Scan for the cell matching the given text and deliver its [X, Y] coordinate at center. 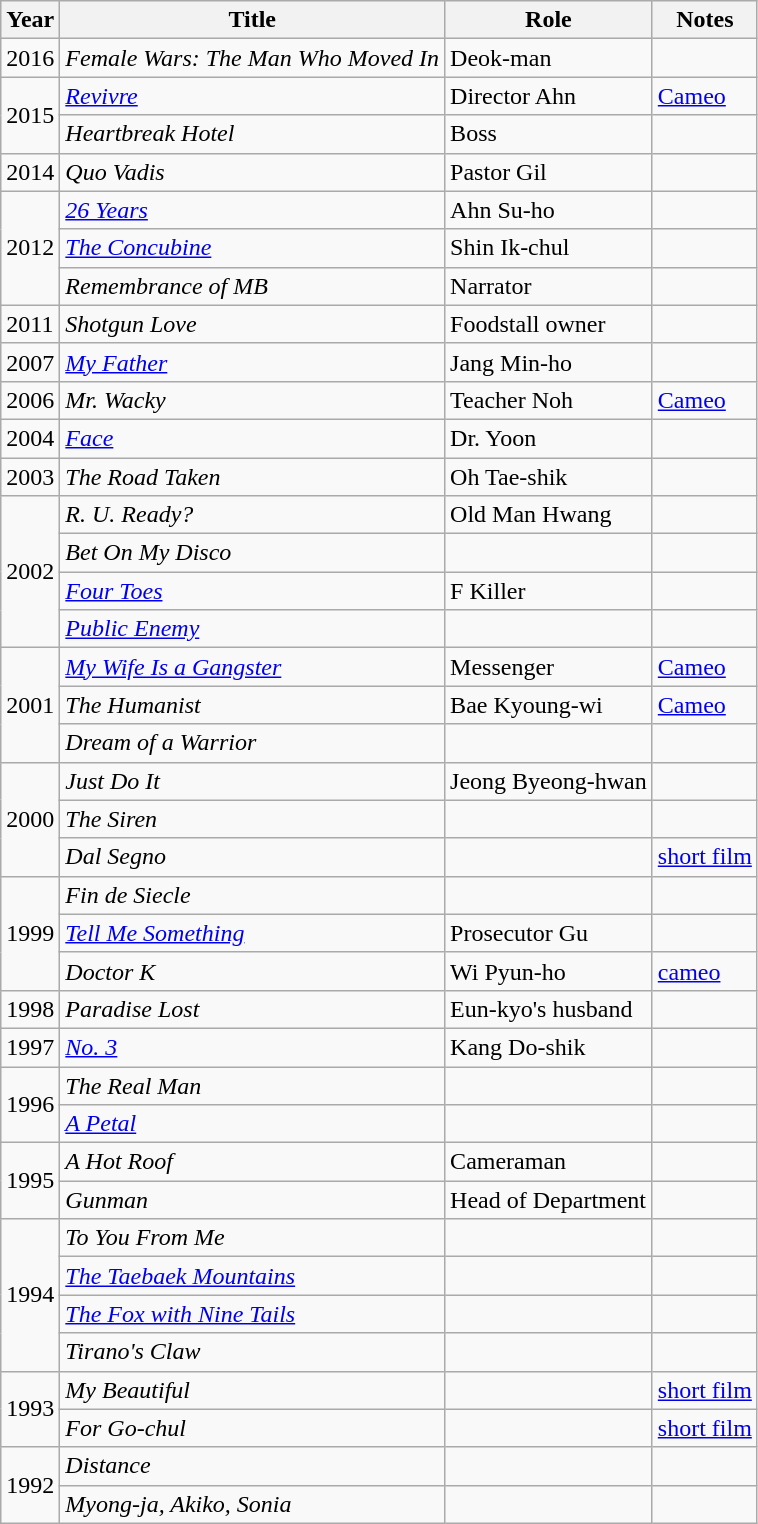
Notes [704, 20]
My Father [252, 362]
Gunman [252, 1200]
Dal Segno [252, 857]
Bet On My Disco [252, 553]
2006 [30, 400]
1999 [30, 933]
2004 [30, 438]
Boss [549, 134]
Wi Pyun-ho [549, 971]
My Wife Is a Gangster [252, 667]
Kang Do-shik [549, 1047]
Pastor Gil [549, 172]
Role [549, 20]
Tirano's Claw [252, 1352]
Face [252, 438]
The Road Taken [252, 477]
Old Man Hwang [549, 515]
2016 [30, 58]
Foodstall owner [549, 324]
1996 [30, 1104]
1997 [30, 1047]
Dr. Yoon [549, 438]
Heartbreak Hotel [252, 134]
Director Ahn [549, 96]
Title [252, 20]
For Go-chul [252, 1428]
Prosecutor Gu [549, 933]
Myong-ja, Akiko, Sonia [252, 1504]
2015 [30, 115]
The Taebaek Mountains [252, 1276]
Head of Department [549, 1200]
Dream of a Warrior [252, 743]
Year [30, 20]
Doctor K [252, 971]
Fin de Siecle [252, 895]
Quo Vadis [252, 172]
Jang Min-ho [549, 362]
2000 [30, 819]
R. U. Ready? [252, 515]
Jeong Byeong-hwan [549, 781]
1993 [30, 1409]
Bae Kyoung-wi [549, 705]
Mr. Wacky [252, 400]
Tell Me Something [252, 933]
Ahn Su-ho [549, 210]
Narrator [549, 286]
My Beautiful [252, 1390]
2012 [30, 248]
cameo [704, 971]
No. 3 [252, 1047]
Paradise Lost [252, 1009]
The Real Man [252, 1085]
A Hot Roof [252, 1162]
1998 [30, 1009]
Cameraman [549, 1162]
2002 [30, 572]
Public Enemy [252, 629]
2007 [30, 362]
The Concubine [252, 248]
Shotgun Love [252, 324]
2014 [30, 172]
1995 [30, 1181]
Shin Ik-chul [549, 248]
Teacher Noh [549, 400]
The Fox with Nine Tails [252, 1314]
1992 [30, 1485]
A Petal [252, 1124]
2011 [30, 324]
Just Do It [252, 781]
Deok-man [549, 58]
Messenger [549, 667]
2003 [30, 477]
To You From Me [252, 1238]
Revivre [252, 96]
2001 [30, 705]
Female Wars: The Man Who Moved In [252, 58]
1994 [30, 1295]
Four Toes [252, 591]
Remembrance of MB [252, 286]
F Killer [549, 591]
Distance [252, 1466]
Oh Tae-shik [549, 477]
The Humanist [252, 705]
26 Years [252, 210]
Eun-kyo's husband [549, 1009]
The Siren [252, 819]
